Provide the [x, y] coordinate of the cell's center where the given text is located.  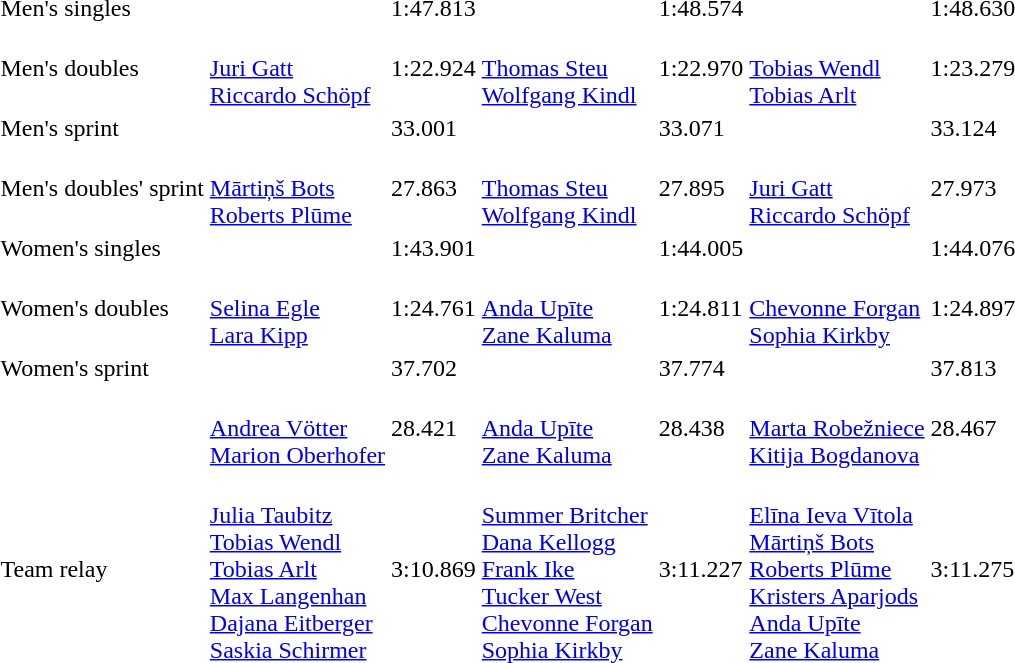
Chevonne ForganSophia Kirkby [837, 308]
1:22.970 [701, 68]
Tobias WendlTobias Arlt [837, 68]
37.774 [701, 368]
33.001 [434, 128]
1:24.811 [701, 308]
27.895 [701, 188]
28.421 [434, 428]
Andrea VötterMarion Oberhofer [297, 428]
1:44.005 [701, 248]
1:24.761 [434, 308]
1:43.901 [434, 248]
28.438 [701, 428]
27.863 [434, 188]
33.071 [701, 128]
37.702 [434, 368]
Marta RobežnieceKitija Bogdanova [837, 428]
Mārtiņš BotsRoberts Plūme [297, 188]
Selina EgleLara Kipp [297, 308]
1:22.924 [434, 68]
